Determine the (X, Y) coordinate at the center of the cell enclosing the given text.  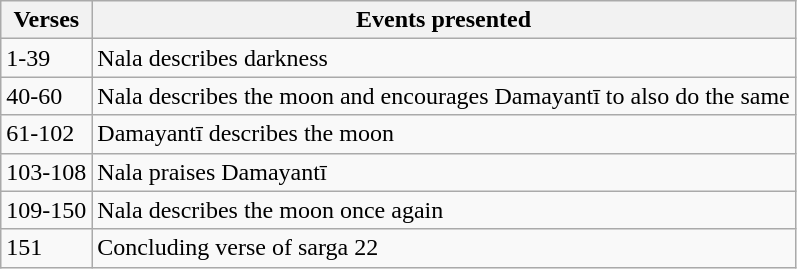
151 (46, 248)
40-60 (46, 96)
61-102 (46, 134)
Concluding verse of sarga 22 (444, 248)
103-108 (46, 172)
Nala praises Damayantī (444, 172)
Events presented (444, 20)
1-39 (46, 58)
Nala describes the moon once again (444, 210)
Verses (46, 20)
Nala describes the moon and encourages Damayantī to also do the same (444, 96)
Nala describes darkness (444, 58)
109-150 (46, 210)
Damayantī describes the moon (444, 134)
